Identify which cell holds the provided text, then report its (x, y) central coordinate. 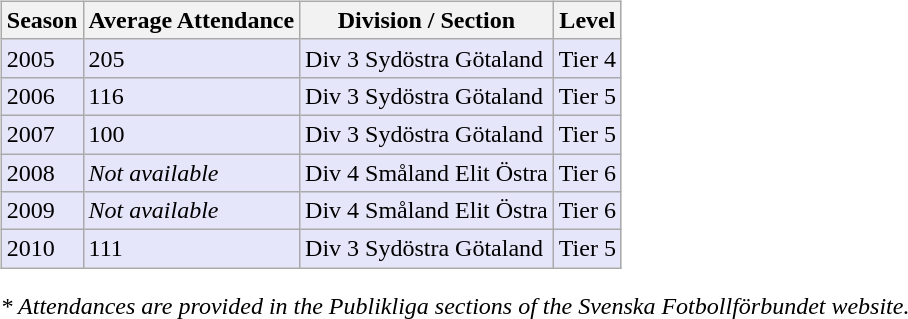
116 (192, 96)
2005 (42, 58)
205 (192, 58)
2006 (42, 96)
100 (192, 134)
2008 (42, 173)
Season (42, 20)
111 (192, 249)
Level (587, 20)
Tier 4 (587, 58)
2007 (42, 134)
2009 (42, 211)
2010 (42, 249)
Division / Section (427, 20)
Average Attendance (192, 20)
